Scan for the cell matching the given text and deliver its [X, Y] coordinate at center. 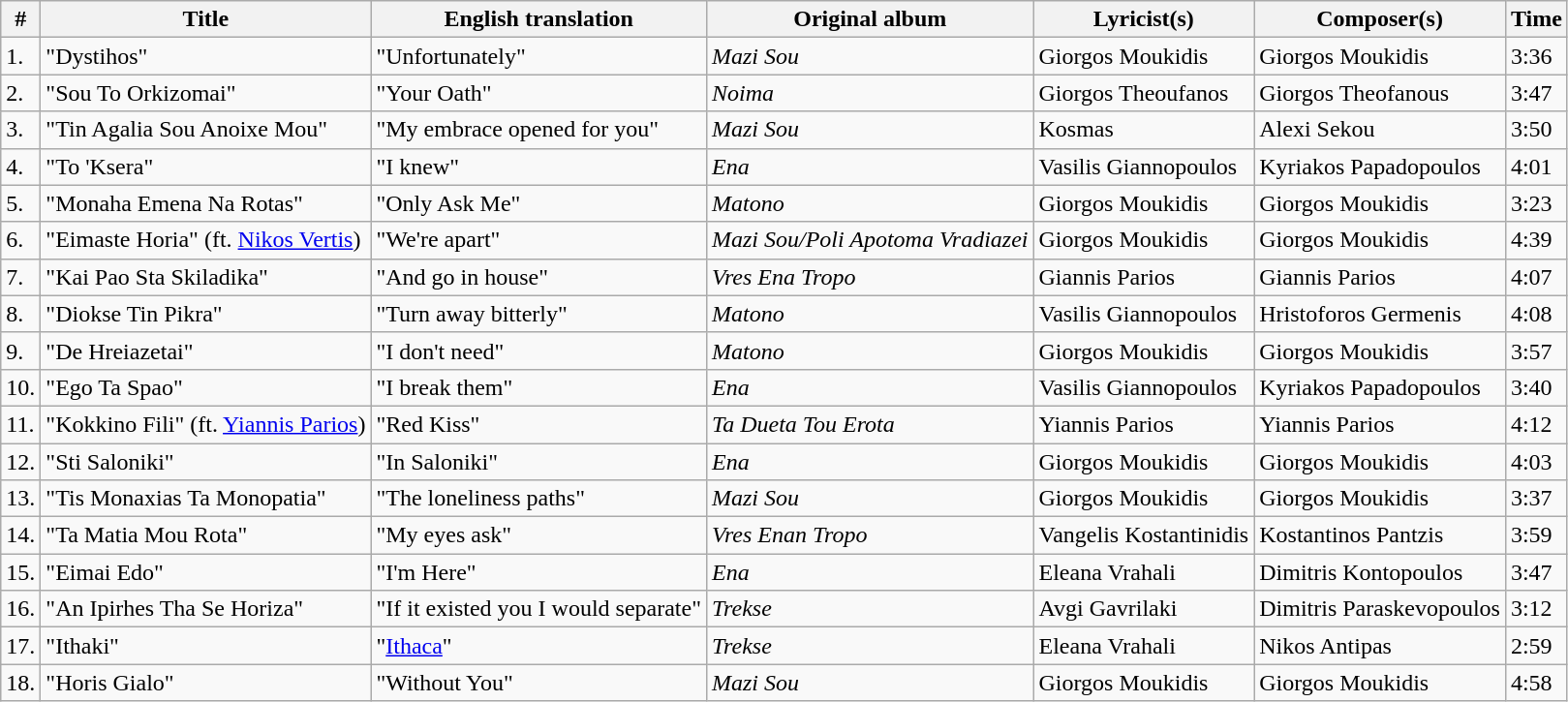
4:01 [1536, 167]
"Only Ask Me" [538, 203]
3:36 [1536, 56]
"And go in house" [538, 277]
Original album [870, 19]
Kosmas [1144, 130]
8. [21, 314]
"To 'Ksera" [205, 167]
6. [21, 240]
7. [21, 277]
"If it existed you I would separate" [538, 609]
"I don't need" [538, 351]
"An Ipirhes Tha Se Horiza" [205, 609]
10. [21, 387]
3:12 [1536, 609]
4:12 [1536, 424]
4:08 [1536, 314]
"Turn away bitterly" [538, 314]
Dimitris Paraskevopoulos [1380, 609]
Ta Dueta Tou Erota [870, 424]
"My eyes ask" [538, 535]
18. [21, 683]
5. [21, 203]
"Without You" [538, 683]
"I'm Here" [538, 572]
4:58 [1536, 683]
"Monaha Emena Na Rotas" [205, 203]
2. [21, 93]
"Eimai Edo" [205, 572]
15. [21, 572]
Giorgos Theoufanos [1144, 93]
"De Hreiazetai" [205, 351]
"Ithaki" [205, 646]
"Ego Ta Spao" [205, 387]
Vres Ena Tropo [870, 277]
4:39 [1536, 240]
Giorgos Theofanous [1380, 93]
2:59 [1536, 646]
"In Saloniki" [538, 462]
"Ta Matia Mou Rota" [205, 535]
Noima [870, 93]
3:40 [1536, 387]
Hristoforos Germenis [1380, 314]
"I break them" [538, 387]
11. [21, 424]
Composer(s) [1380, 19]
16. [21, 609]
Dimitris Kontopoulos [1380, 572]
"Dystihos" [205, 56]
"Diokse Tin Pikra" [205, 314]
"Horis Gialo" [205, 683]
"I knew" [538, 167]
1. [21, 56]
"Kokkino Fili" (ft. Yiannis Parios) [205, 424]
Avgi Gavrilaki [1144, 609]
3:23 [1536, 203]
4:03 [1536, 462]
4. [21, 167]
"Sti Saloniki" [205, 462]
14. [21, 535]
"Tis Monaxias Ta Monopatia" [205, 499]
"My embrace opened for you" [538, 130]
3. [21, 130]
13. [21, 499]
9. [21, 351]
3:59 [1536, 535]
"Red Kiss" [538, 424]
"Kai Pao Sta Skiladika" [205, 277]
3:57 [1536, 351]
Alexi Sekou [1380, 130]
# [21, 19]
Lyricist(s) [1144, 19]
"Your Oath" [538, 93]
Nikos Antipas [1380, 646]
3:37 [1536, 499]
Mazi Sou/Poli Apotoma Vradiazei [870, 240]
"Eimaste Horia" (ft. Nikos Vertis) [205, 240]
12. [21, 462]
"Tin Agalia Sou Anoixe Mou" [205, 130]
English translation [538, 19]
Kostantinos Pantzis [1380, 535]
Time [1536, 19]
17. [21, 646]
3:50 [1536, 130]
4:07 [1536, 277]
"The loneliness paths" [538, 499]
Vangelis Kostantinidis [1144, 535]
"Sou To Orkizomai" [205, 93]
"Unfortunately" [538, 56]
"We're apart" [538, 240]
Vres Enan Tropo [870, 535]
"Ithaca" [538, 646]
Title [205, 19]
